Find where the given text appears and provide that cell's center as [x, y] coordinate. 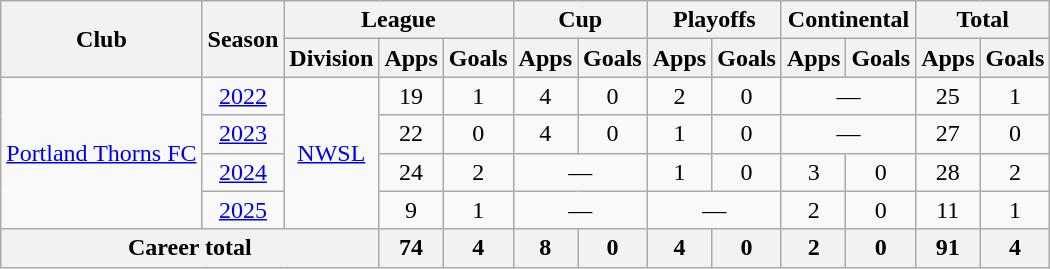
League [398, 20]
Continental [848, 20]
2025 [243, 210]
Career total [190, 248]
19 [411, 96]
Season [243, 39]
11 [948, 210]
9 [411, 210]
Playoffs [714, 20]
2022 [243, 96]
27 [948, 134]
Club [102, 39]
8 [545, 248]
Total [983, 20]
3 [813, 172]
22 [411, 134]
2023 [243, 134]
74 [411, 248]
NWSL [332, 153]
91 [948, 248]
25 [948, 96]
Portland Thorns FC [102, 153]
24 [411, 172]
Division [332, 58]
28 [948, 172]
2024 [243, 172]
Cup [580, 20]
